Detect which cell encompasses the target text, then output its (X, Y) center coordinate. 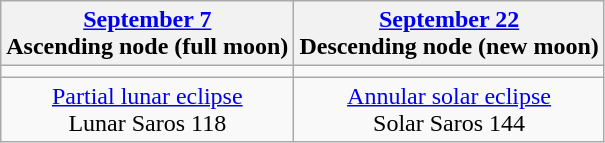
Partial lunar eclipseLunar Saros 118 (148, 110)
Annular solar eclipseSolar Saros 144 (449, 110)
September 22Descending node (new moon) (449, 34)
September 7Ascending node (full moon) (148, 34)
